Determine the (x, y) coordinate at the center of the cell enclosing the given text.  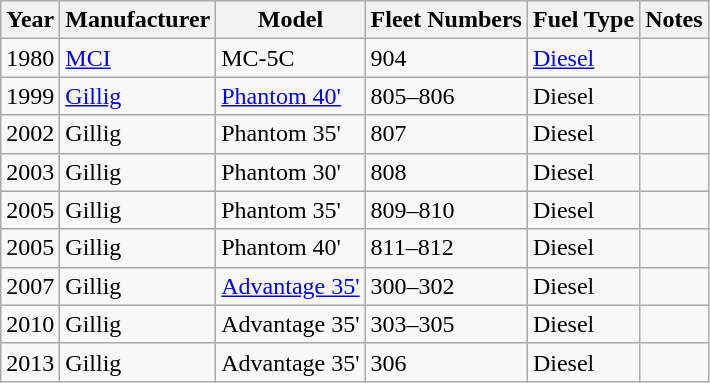
Phantom 30' (290, 172)
2010 (30, 324)
2007 (30, 286)
Fuel Type (583, 20)
306 (446, 362)
807 (446, 134)
2013 (30, 362)
2003 (30, 172)
Notes (674, 20)
300–302 (446, 286)
808 (446, 172)
805–806 (446, 96)
809–810 (446, 210)
1999 (30, 96)
Model (290, 20)
904 (446, 58)
2002 (30, 134)
811–812 (446, 248)
MC-5C (290, 58)
MCI (138, 58)
Year (30, 20)
303–305 (446, 324)
1980 (30, 58)
Manufacturer (138, 20)
Fleet Numbers (446, 20)
